Return the (x, y) coordinate for the center point of the cell that contains the specified text.  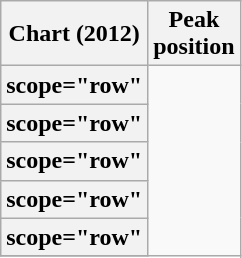
Peakposition (194, 34)
Chart (2012) (74, 34)
